Return the [X, Y] coordinate for the center point of the cell that contains the specified text.  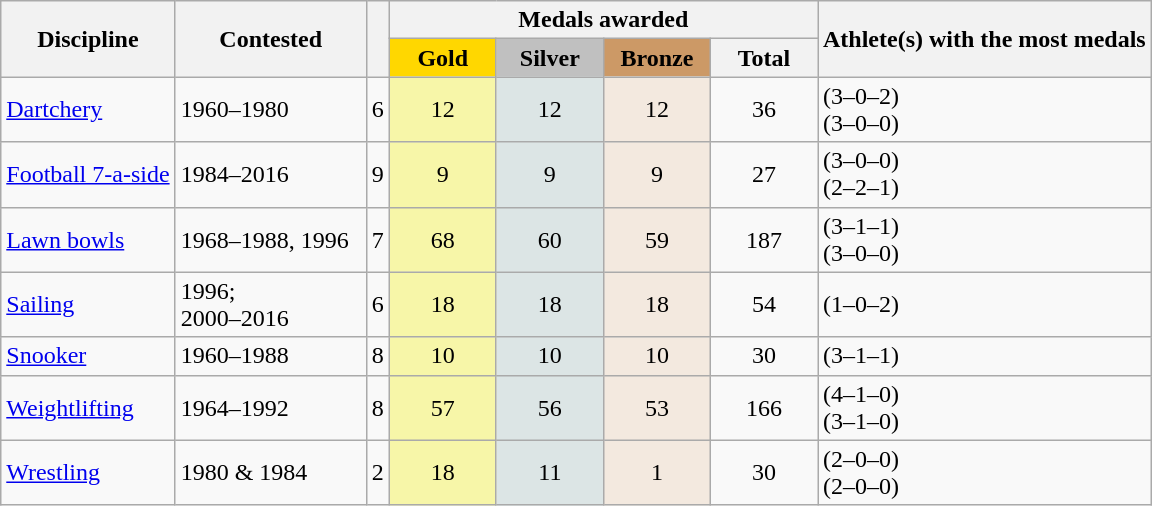
1960–1980 [270, 110]
36 [764, 110]
Football 7-a-side [88, 174]
Wrestling [88, 472]
(1–0–2) [985, 304]
Athlete(s) with the most medals [985, 39]
(3–1–1) (3–0–0) [985, 240]
1980 & 1984 [270, 472]
54 [764, 304]
(2–0–0) (2–0–0) [985, 472]
1968–1988, 1996 [270, 240]
60 [550, 240]
59 [656, 240]
187 [764, 240]
Sailing [88, 304]
27 [764, 174]
(3–1–1) [985, 356]
(3–0–2) (3–0–0) [985, 110]
Discipline [88, 39]
Lawn bowls [88, 240]
56 [550, 408]
(4–1–0) (3–1–0) [985, 408]
68 [442, 240]
57 [442, 408]
166 [764, 408]
1996;2000–2016 [270, 304]
7 [378, 240]
2 [378, 472]
Snooker [88, 356]
Contested [270, 39]
1984–2016 [270, 174]
Silver [550, 58]
(3–0–0) (2–2–1) [985, 174]
1960–1988 [270, 356]
11 [550, 472]
Medals awarded [603, 20]
Weightlifting [88, 408]
53 [656, 408]
1 [656, 472]
1964–1992 [270, 408]
Gold [442, 58]
Total [764, 58]
Bronze [656, 58]
Dartchery [88, 110]
